Extract the [X, Y] coordinate from the center of the cell holding the provided text.  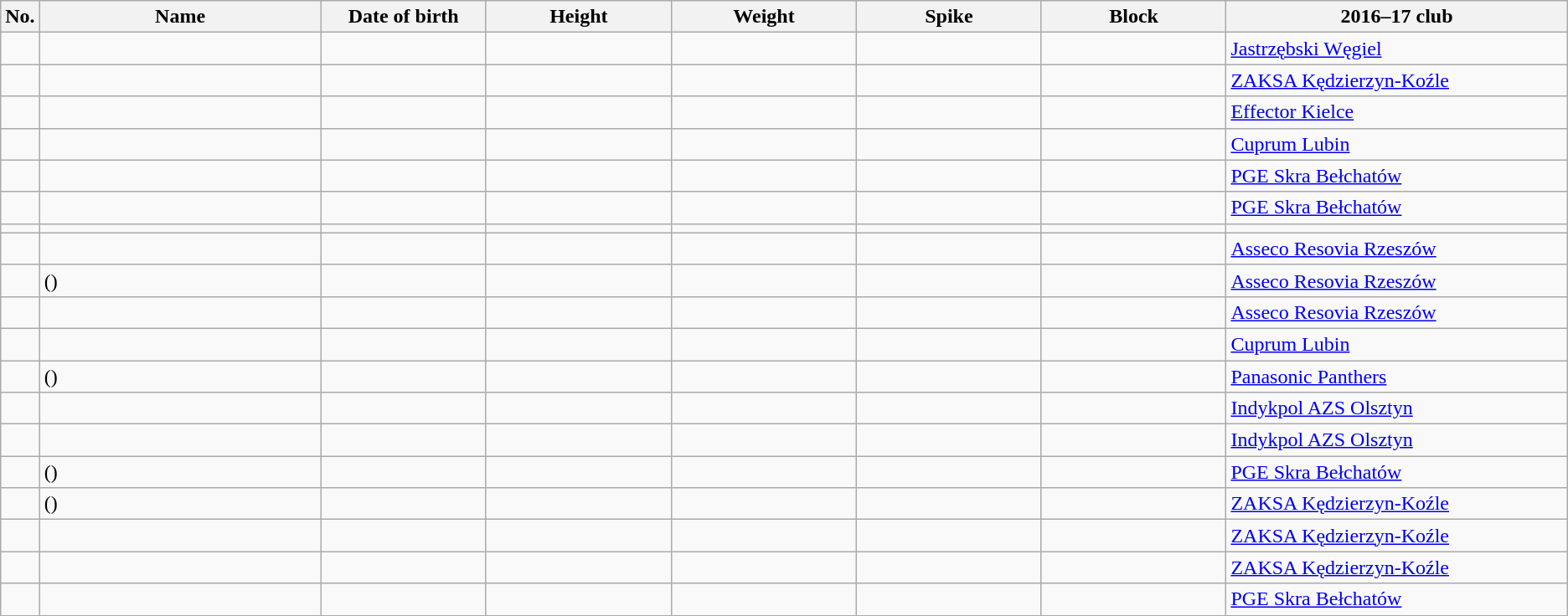
No. [20, 17]
Block [1134, 17]
Spike [950, 17]
Panasonic Panthers [1397, 376]
Height [578, 17]
2016–17 club [1397, 17]
Jastrzębski Węgiel [1397, 49]
Name [180, 17]
Weight [764, 17]
Date of birth [404, 17]
Effector Kielce [1397, 112]
